Provide the (x, y) coordinate of the cell's center where the given text is located.  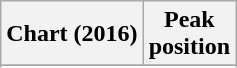
Peakposition (189, 34)
Chart (2016) (72, 34)
